Return [X, Y] of the center of cell containing provided text 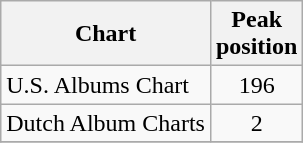
196 [256, 85]
Dutch Album Charts [106, 123]
U.S. Albums Chart [106, 85]
2 [256, 123]
Peakposition [256, 34]
Chart [106, 34]
